For the text-containing cell, return its midpoint in (x, y) coordinate format. 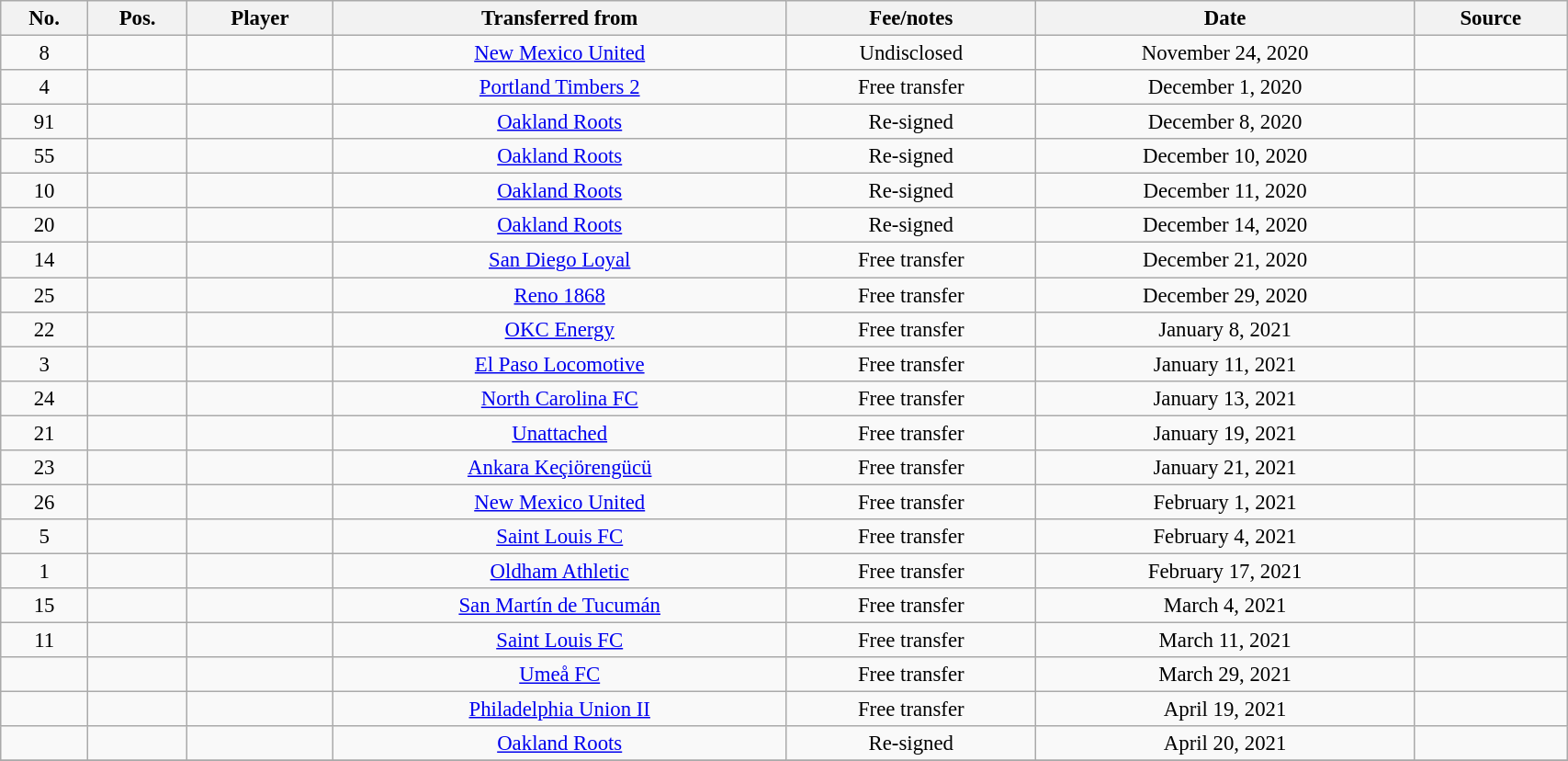
February 4, 2021 (1224, 537)
San Martín de Tucumán (559, 606)
OKC Energy (559, 329)
December 11, 2020 (1224, 191)
No. (44, 18)
November 24, 2020 (1224, 53)
Portland Timbers 2 (559, 87)
Philadelphia Union II (559, 710)
14 (44, 260)
1 (44, 571)
20 (44, 225)
55 (44, 156)
January 19, 2021 (1224, 433)
11 (44, 641)
Source (1491, 18)
March 11, 2021 (1224, 641)
March 29, 2021 (1224, 675)
21 (44, 433)
Ankara Keçiörengücü (559, 468)
Pos. (137, 18)
April 20, 2021 (1224, 744)
January 21, 2021 (1224, 468)
February 1, 2021 (1224, 502)
January 8, 2021 (1224, 329)
15 (44, 606)
January 11, 2021 (1224, 364)
24 (44, 398)
December 1, 2020 (1224, 87)
February 17, 2021 (1224, 571)
December 29, 2020 (1224, 295)
8 (44, 53)
3 (44, 364)
Oldham Athletic (559, 571)
23 (44, 468)
San Diego Loyal (559, 260)
Umeå FC (559, 675)
December 10, 2020 (1224, 156)
Date (1224, 18)
December 8, 2020 (1224, 122)
Transferred from (559, 18)
91 (44, 122)
April 19, 2021 (1224, 710)
Fee/notes (911, 18)
December 14, 2020 (1224, 225)
North Carolina FC (559, 398)
March 4, 2021 (1224, 606)
4 (44, 87)
Player (260, 18)
El Paso Locomotive (559, 364)
5 (44, 537)
10 (44, 191)
January 13, 2021 (1224, 398)
Reno 1868 (559, 295)
Undisclosed (911, 53)
26 (44, 502)
25 (44, 295)
22 (44, 329)
Unattached (559, 433)
December 21, 2020 (1224, 260)
